Identify which cell holds the provided text, then report its (X, Y) central coordinate. 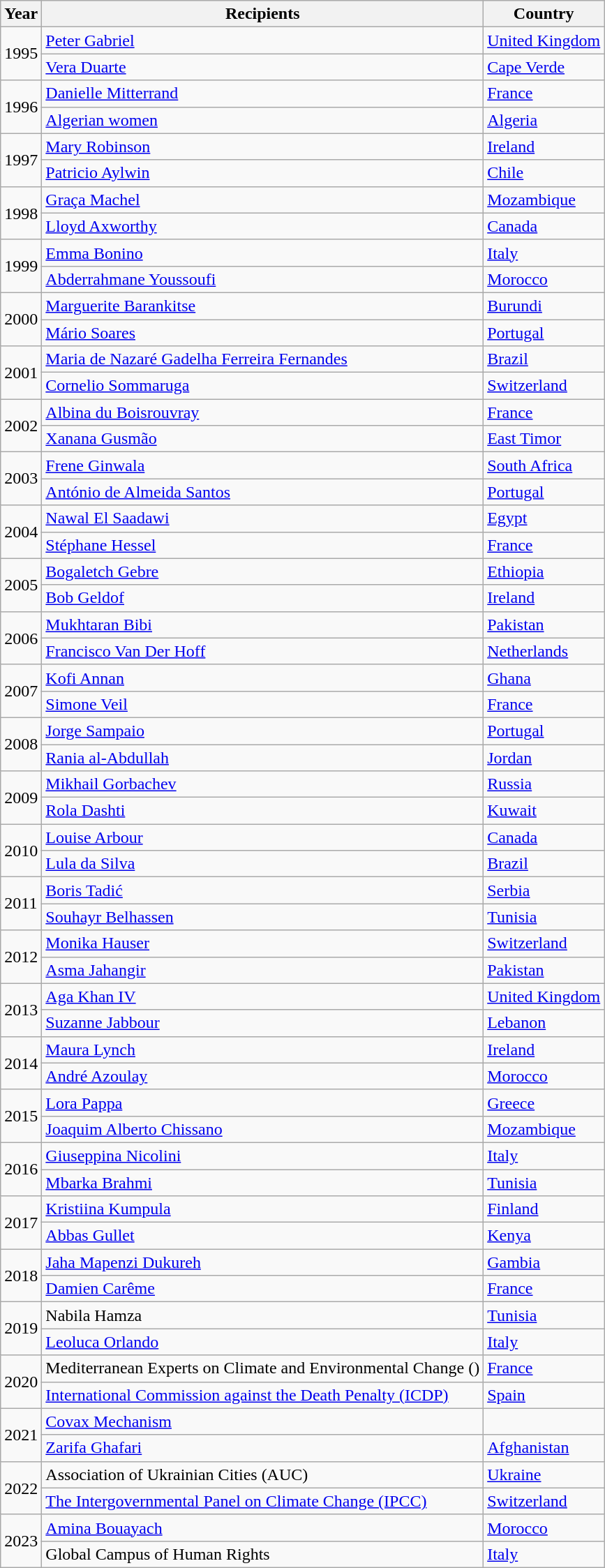
Patricio Aylwin (262, 173)
Greece (544, 1103)
Kristiina Kumpula (262, 1209)
1997 (21, 160)
Francisco Van Der Hoff (262, 651)
2008 (21, 744)
2018 (21, 1276)
Louise Arbour (262, 837)
Kuwait (544, 811)
2007 (21, 691)
Ukraine (544, 1474)
Abderrahmane Youssoufi (262, 279)
1998 (21, 213)
Ethiopia (544, 572)
Zarifa Ghafari (262, 1448)
1999 (21, 266)
Country (544, 14)
2023 (21, 1541)
Bob Geldof (262, 598)
Rania al-Abdullah (262, 757)
Vera Duarte (262, 67)
Ghana (544, 678)
Aga Khan IV (262, 996)
António de Almeida Santos (262, 492)
East Timor (544, 439)
Spain (544, 1395)
2021 (21, 1435)
Recipients (262, 14)
Mediterranean Experts on Climate and Environmental Change () (262, 1368)
2014 (21, 1063)
2013 (21, 1010)
The Intergovernmental Panel on Climate Change (IPCC) (262, 1501)
Damien Carême (262, 1289)
Kofi Annan (262, 678)
2022 (21, 1488)
2016 (21, 1169)
2020 (21, 1382)
Maria de Nazaré Gadelha Ferreira Fernandes (262, 359)
2011 (21, 904)
Kenya (544, 1236)
Chile (544, 173)
Monika Hauser (262, 943)
International Commission against the Death Penalty (ICDP) (262, 1395)
2000 (21, 319)
Emma Bonino (262, 253)
2010 (21, 851)
Rola Dashti (262, 811)
Nabila Hamza (262, 1315)
Afghanistan (544, 1448)
Netherlands (544, 651)
Finland (544, 1209)
Suzanne Jabbour (262, 1023)
Lula da Silva (262, 864)
Association of Ukrainian Cities (AUC) (262, 1474)
Mário Soares (262, 333)
Simone Veil (262, 704)
2017 (21, 1223)
Global Campus of Human Rights (262, 1554)
Russia (544, 784)
Boris Tadić (262, 890)
Cornelio Sommaruga (262, 386)
Nawal El Saadawi (262, 518)
Gambia (544, 1262)
2002 (21, 426)
Lloyd Axworthy (262, 226)
Stéphane Hessel (262, 545)
2003 (21, 479)
Asma Jahangir (262, 970)
Lebanon (544, 1023)
Amina Bouayach (262, 1528)
Mbarka Brahmi (262, 1183)
Cape Verde (544, 67)
Burundi (544, 306)
Jaha Mapenzi Dukureh (262, 1262)
Bogaletch Gebre (262, 572)
Mary Robinson (262, 147)
2004 (21, 532)
André Azoulay (262, 1076)
Frene Ginwala (262, 465)
Algerian women (262, 120)
2019 (21, 1329)
Danielle Mitterrand (262, 94)
1995 (21, 54)
Xanana Gusmão (262, 439)
Maura Lynch (262, 1050)
Jordan (544, 757)
Giuseppina Nicolini (262, 1156)
Algeria (544, 120)
Lora Pappa (262, 1103)
Graça Machel (262, 200)
2012 (21, 957)
2005 (21, 585)
Leoluca Orlando (262, 1342)
Egypt (544, 518)
Covax Mechanism (262, 1421)
2001 (21, 373)
2006 (21, 638)
Serbia (544, 890)
Peter Gabriel (262, 40)
2009 (21, 798)
Souhayr Belhassen (262, 917)
1996 (21, 107)
South Africa (544, 465)
Marguerite Barankitse (262, 306)
Mukhtaran Bibi (262, 625)
Year (21, 14)
Joaquim Alberto Chissano (262, 1129)
Albina du Boisrouvray (262, 412)
2015 (21, 1116)
Abbas Gullet (262, 1236)
Jorge Sampaio (262, 731)
Mikhail Gorbachev (262, 784)
